Return the [x, y] coordinate for the center point of the cell that contains the specified text.  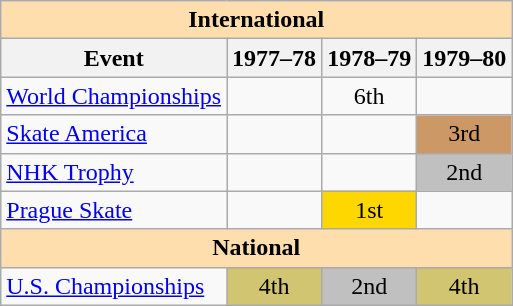
NHK Trophy [114, 172]
U.S. Championships [114, 286]
1st [370, 210]
1978–79 [370, 58]
3rd [464, 134]
Event [114, 58]
International [256, 20]
6th [370, 96]
Prague Skate [114, 210]
National [256, 248]
1977–78 [274, 58]
1979–80 [464, 58]
World Championships [114, 96]
Skate America [114, 134]
